Search for the cell housing the specified text and yield its [X, Y] center coordinate. 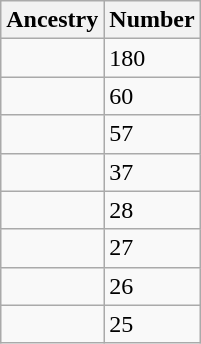
57 [152, 134]
26 [152, 286]
Ancestry [52, 20]
28 [152, 210]
27 [152, 248]
180 [152, 58]
Number [152, 20]
37 [152, 172]
25 [152, 324]
60 [152, 96]
